Extract the [X, Y] coordinate from the center of the cell holding the provided text.  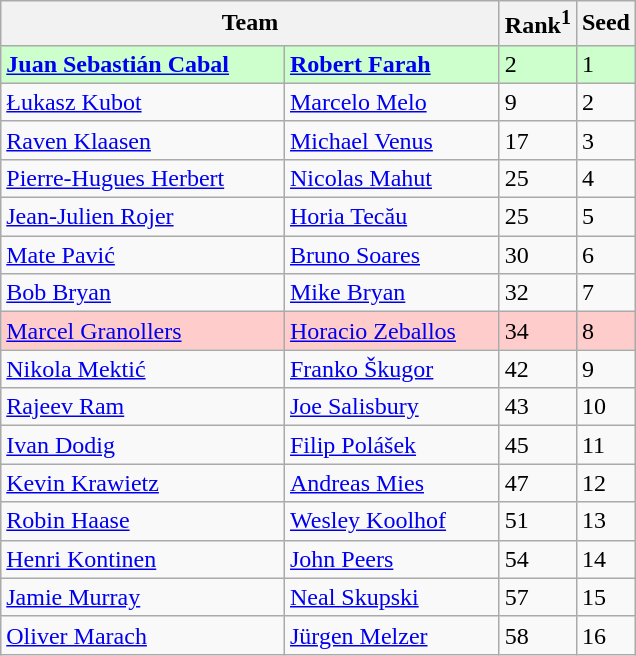
Pierre-Hugues Herbert [143, 178]
43 [538, 407]
54 [538, 559]
Juan Sebastián Cabal [143, 64]
John Peers [392, 559]
11 [606, 445]
Raven Klaasen [143, 140]
51 [538, 521]
10 [606, 407]
14 [606, 559]
Seed [606, 24]
Wesley Koolhof [392, 521]
Neal Skupski [392, 597]
Oliver Marach [143, 635]
Horacio Zeballos [392, 331]
Mate Pavić [143, 255]
16 [606, 635]
8 [606, 331]
Bruno Soares [392, 255]
12 [606, 483]
Filip Polášek [392, 445]
Mike Bryan [392, 293]
Bob Bryan [143, 293]
7 [606, 293]
1 [606, 64]
Nicolas Mahut [392, 178]
34 [538, 331]
Łukasz Kubot [143, 102]
Jürgen Melzer [392, 635]
Michael Venus [392, 140]
3 [606, 140]
13 [606, 521]
Jean-Julien Rojer [143, 217]
Rajeev Ram [143, 407]
58 [538, 635]
Team [250, 24]
Andreas Mies [392, 483]
47 [538, 483]
32 [538, 293]
45 [538, 445]
6 [606, 255]
Robin Haase [143, 521]
57 [538, 597]
Horia Tecău [392, 217]
Rank1 [538, 24]
30 [538, 255]
Robert Farah [392, 64]
15 [606, 597]
Nikola Mektić [143, 369]
4 [606, 178]
42 [538, 369]
Franko Škugor [392, 369]
Jamie Murray [143, 597]
Henri Kontinen [143, 559]
Joe Salisbury [392, 407]
17 [538, 140]
Kevin Krawietz [143, 483]
Marcel Granollers [143, 331]
Marcelo Melo [392, 102]
Ivan Dodig [143, 445]
5 [606, 217]
